Identify which cell holds the provided text, then report its [X, Y] central coordinate. 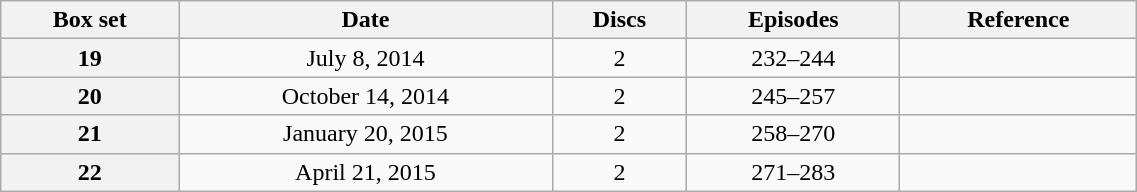
232–244 [794, 58]
245–257 [794, 96]
April 21, 2015 [366, 172]
271–283 [794, 172]
Discs [620, 20]
21 [90, 134]
20 [90, 96]
July 8, 2014 [366, 58]
January 20, 2015 [366, 134]
19 [90, 58]
Reference [1018, 20]
October 14, 2014 [366, 96]
258–270 [794, 134]
Box set [90, 20]
22 [90, 172]
Episodes [794, 20]
Date [366, 20]
